Pinpoint the cell where the given text exists, returning its [x, y] midpoint coordinate. 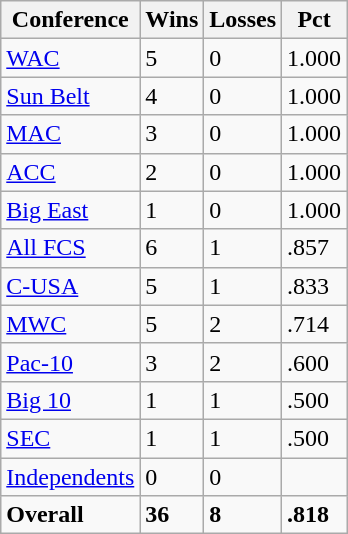
Big 10 [70, 400]
4 [172, 96]
Big East [70, 210]
Pct [314, 20]
Losses [243, 20]
.857 [314, 248]
All FCS [70, 248]
MAC [70, 134]
WAC [70, 58]
C-USA [70, 286]
MWC [70, 324]
6 [172, 248]
.818 [314, 515]
Pac-10 [70, 362]
Conference [70, 20]
.600 [314, 362]
Wins [172, 20]
.714 [314, 324]
ACC [70, 172]
.833 [314, 286]
Sun Belt [70, 96]
36 [172, 515]
Overall [70, 515]
8 [243, 515]
Independents [70, 477]
SEC [70, 438]
